Return the (x, y) coordinate for the center point of the cell that contains the specified text.  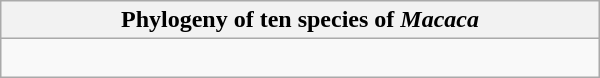
Phylogeny of ten species of Macaca (300, 20)
